Scan for the cell matching the given text and deliver its (X, Y) coordinate at center. 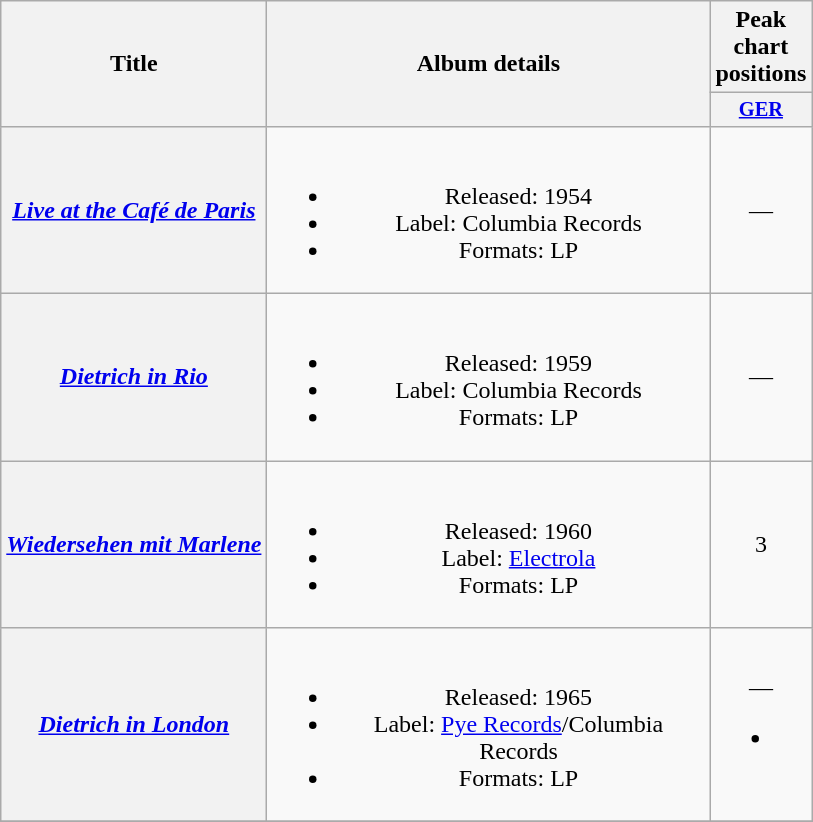
GER (761, 110)
Peak chart positions (761, 47)
3 (761, 544)
Released: 1960Label: ElectrolaFormats: LP (488, 544)
Live at the Café de Paris (134, 210)
Album details (488, 64)
Dietrich in Rio (134, 378)
Title (134, 64)
Released: 1965Label: Pye Records/Columbia RecordsFormats: LP (488, 725)
Released: 1959Label: Columbia RecordsFormats: LP (488, 378)
Wiedersehen mit Marlene (134, 544)
Released: 1954Label: Columbia RecordsFormats: LP (488, 210)
Dietrich in London (134, 725)
